Output the [x, y] coordinate of the center of the cell containing the given text.  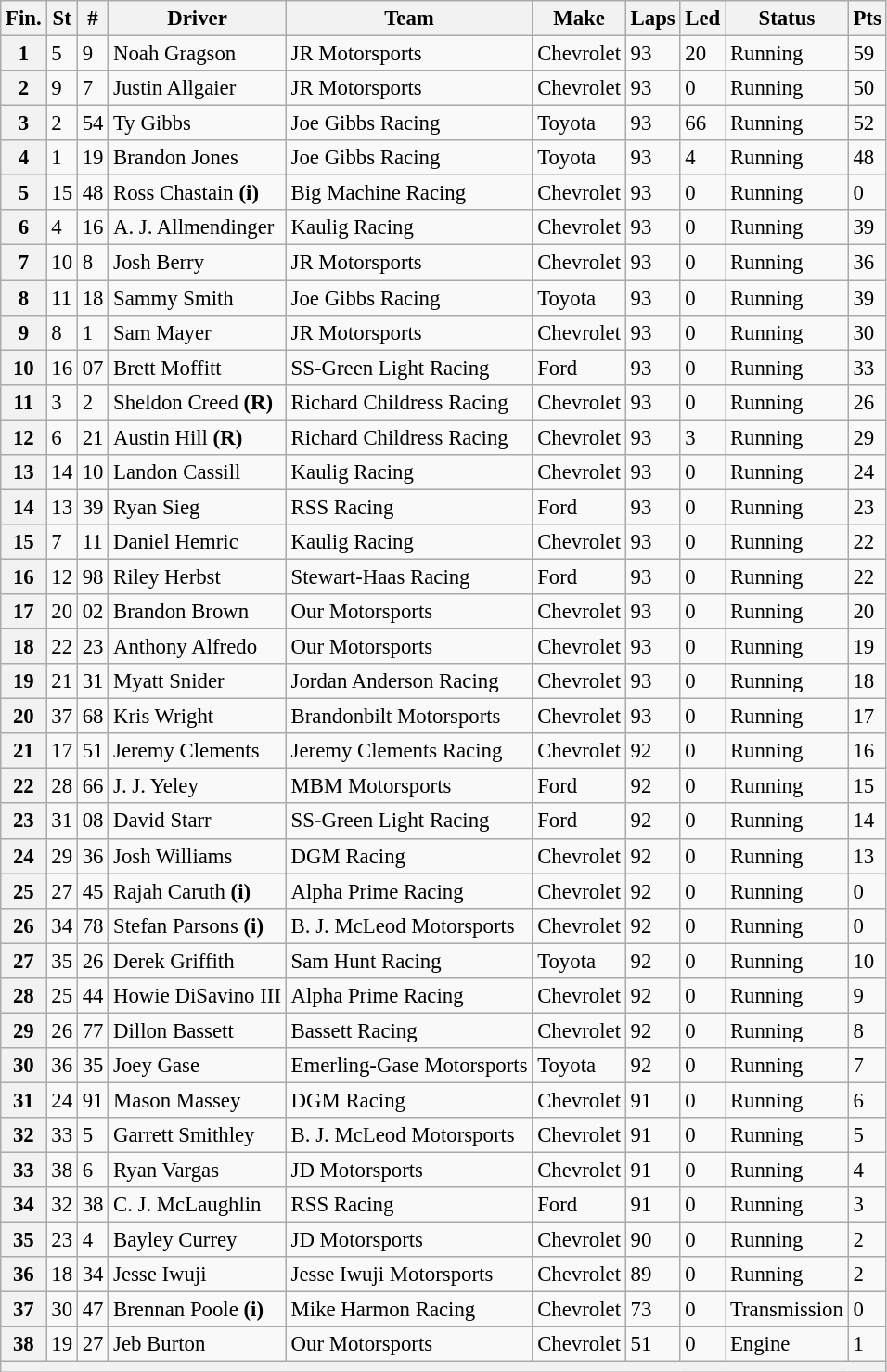
Ty Gibbs [198, 123]
Howie DiSavino III [198, 996]
St [61, 19]
Myatt Snider [198, 681]
Bassett Racing [409, 1030]
Sam Mayer [198, 332]
Sheldon Creed (R) [198, 402]
Garrett Smithley [198, 1135]
90 [653, 1240]
Jordan Anderson Racing [409, 681]
98 [93, 576]
Joey Gase [198, 1066]
Bayley Currey [198, 1240]
MBM Motorsports [409, 786]
Jeremy Clements [198, 751]
Justin Allgaier [198, 88]
Mike Harmon Racing [409, 1310]
Led [703, 19]
Ryan Vargas [198, 1171]
Rajah Caruth (i) [198, 891]
Make [579, 19]
Ross Chastain (i) [198, 193]
68 [93, 717]
Brandonbilt Motorsports [409, 717]
Jesse Iwuji [198, 1275]
Emerling-Gase Motorsports [409, 1066]
Mason Massey [198, 1100]
Josh Berry [198, 263]
Fin. [24, 19]
David Starr [198, 822]
Status [787, 19]
J. J. Yeley [198, 786]
Team [409, 19]
# [93, 19]
Derek Griffith [198, 961]
Pts [867, 19]
02 [93, 612]
Riley Herbst [198, 576]
Dillon Bassett [198, 1030]
Noah Gragson [198, 54]
Brett Moffitt [198, 368]
Transmission [787, 1310]
47 [93, 1310]
Jeremy Clements Racing [409, 751]
Engine [787, 1345]
Jesse Iwuji Motorsports [409, 1275]
Sam Hunt Racing [409, 961]
Driver [198, 19]
Landon Cassill [198, 472]
73 [653, 1310]
Josh Williams [198, 856]
52 [867, 123]
07 [93, 368]
Anthony Alfredo [198, 647]
Stewart-Haas Racing [409, 576]
Sammy Smith [198, 298]
Brandon Brown [198, 612]
Austin Hill (R) [198, 437]
C. J. McLaughlin [198, 1205]
59 [867, 54]
Jeb Burton [198, 1345]
Ryan Sieg [198, 507]
Stefan Parsons (i) [198, 925]
89 [653, 1275]
54 [93, 123]
44 [93, 996]
Daniel Hemric [198, 542]
08 [93, 822]
Brennan Poole (i) [198, 1310]
50 [867, 88]
A. J. Allmendinger [198, 227]
Kris Wright [198, 717]
Laps [653, 19]
78 [93, 925]
Brandon Jones [198, 158]
45 [93, 891]
Big Machine Racing [409, 193]
77 [93, 1030]
